Return the (x, y) coordinate for the center point of the cell that contains the specified text.  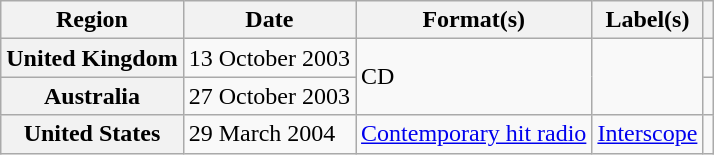
13 October 2003 (269, 58)
United States (92, 134)
Date (269, 20)
Region (92, 20)
Interscope (648, 134)
29 March 2004 (269, 134)
27 October 2003 (269, 96)
Format(s) (474, 20)
United Kingdom (92, 58)
Label(s) (648, 20)
Australia (92, 96)
CD (474, 77)
Contemporary hit radio (474, 134)
